Provide the (X, Y) coordinate of the cell's center where the given text is located.  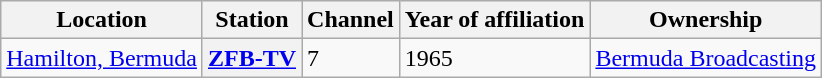
Bermuda Broadcasting (706, 58)
1965 (494, 58)
Channel (351, 20)
Station (252, 20)
Ownership (706, 20)
Year of affiliation (494, 20)
Location (102, 20)
Hamilton, Bermuda (102, 58)
ZFB-TV (252, 58)
7 (351, 58)
